Find where the given text appears and provide that cell's center as (X, Y) coordinate. 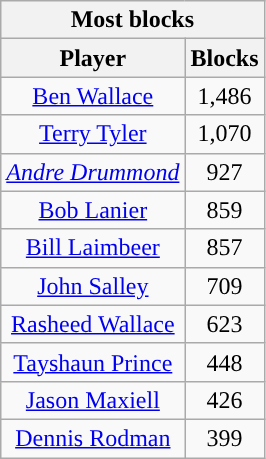
927 (224, 172)
448 (224, 362)
Terry Tyler (93, 134)
1,070 (224, 134)
Jason Maxiell (93, 400)
1,486 (224, 96)
Ben Wallace (93, 96)
Bill Laimbeer (93, 248)
Bob Lanier (93, 210)
709 (224, 286)
859 (224, 210)
Player (93, 58)
857 (224, 248)
Tayshaun Prince (93, 362)
Rasheed Wallace (93, 324)
Most blocks (132, 20)
399 (224, 438)
John Salley (93, 286)
Blocks (224, 58)
426 (224, 400)
623 (224, 324)
Dennis Rodman (93, 438)
Andre Drummond (93, 172)
